Scan for the cell matching the given text and deliver its (X, Y) coordinate at center. 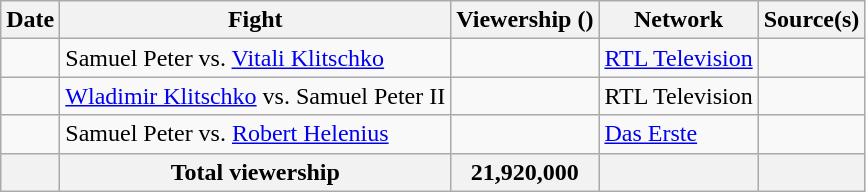
Date (30, 20)
Samuel Peter vs. Vitali Klitschko (256, 58)
Network (678, 20)
Viewership () (525, 20)
21,920,000 (525, 172)
Fight (256, 20)
Source(s) (812, 20)
Das Erste (678, 134)
Total viewership (256, 172)
Wladimir Klitschko vs. Samuel Peter II (256, 96)
Samuel Peter vs. Robert Helenius (256, 134)
